Pinpoint the cell where the given text exists, returning its (X, Y) midpoint coordinate. 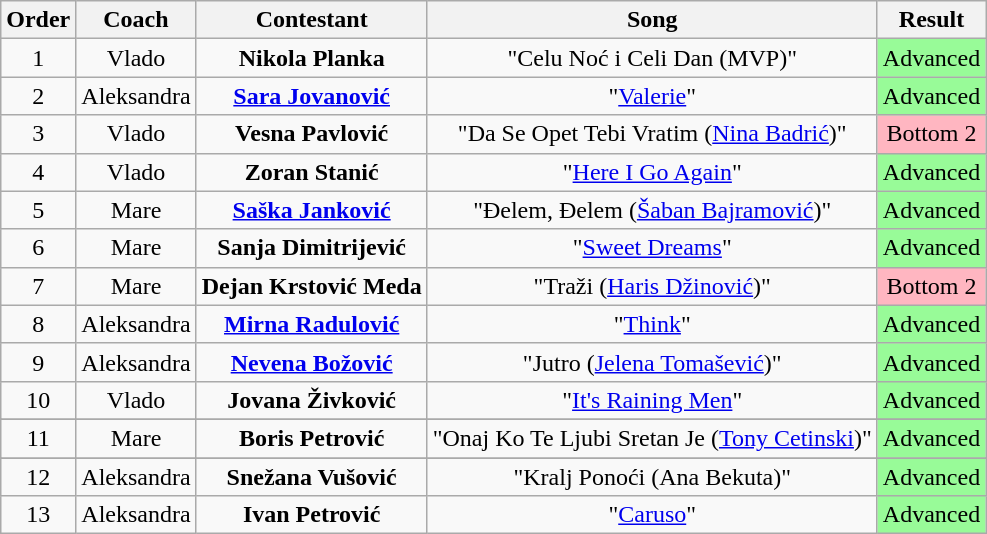
"Here I Go Again" (652, 172)
Saška Janković (312, 210)
Ivan Petrović (312, 515)
Nikola Planka (312, 58)
"Đelem, Đelem (Šaban Bajramović)" (652, 210)
"It's Raining Men" (652, 400)
4 (38, 172)
"Celu Noć i Celi Dan (MVP)" (652, 58)
3 (38, 134)
12 (38, 477)
13 (38, 515)
6 (38, 248)
Sara Jovanović (312, 96)
11 (38, 438)
Vesna Pavlović (312, 134)
Nevena Božović (312, 362)
Coach (136, 20)
Jovana Živković (312, 400)
7 (38, 286)
"Kralj Ponoći (Ana Bekuta)" (652, 477)
8 (38, 324)
1 (38, 58)
"Sweet Dreams" (652, 248)
"Traži (Haris Džinović)" (652, 286)
Song (652, 20)
"Valerie" (652, 96)
Dejan Krstović Meda (312, 286)
Mirna Radulović (312, 324)
Result (931, 20)
"Da Se Opet Tebi Vratim (Nina Badrić)" (652, 134)
10 (38, 400)
5 (38, 210)
Contestant (312, 20)
Order (38, 20)
"Caruso" (652, 515)
2 (38, 96)
9 (38, 362)
Sanja Dimitrijević (312, 248)
"Jutro (Jelena Tomašević)" (652, 362)
"Onaj Ko Te Ljubi Sretan Je (Tony Cetinski)" (652, 438)
Boris Petrović (312, 438)
"Think" (652, 324)
Snežana Vušović (312, 477)
Zoran Stanić (312, 172)
